Capture the cell that displays the provided text and extract its [x, y] central coordinate. 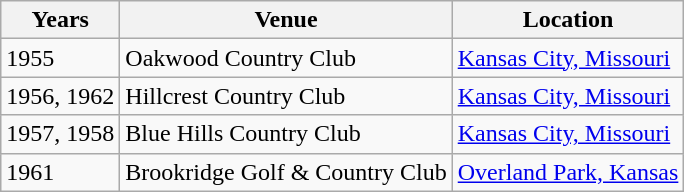
Blue Hills Country Club [286, 134]
Oakwood Country Club [286, 58]
Brookridge Golf & Country Club [286, 172]
Location [568, 20]
Venue [286, 20]
Years [60, 20]
1956, 1962 [60, 96]
Overland Park, Kansas [568, 172]
1957, 1958 [60, 134]
1955 [60, 58]
1961 [60, 172]
Hillcrest Country Club [286, 96]
